Return (x, y) of the center of cell containing provided text 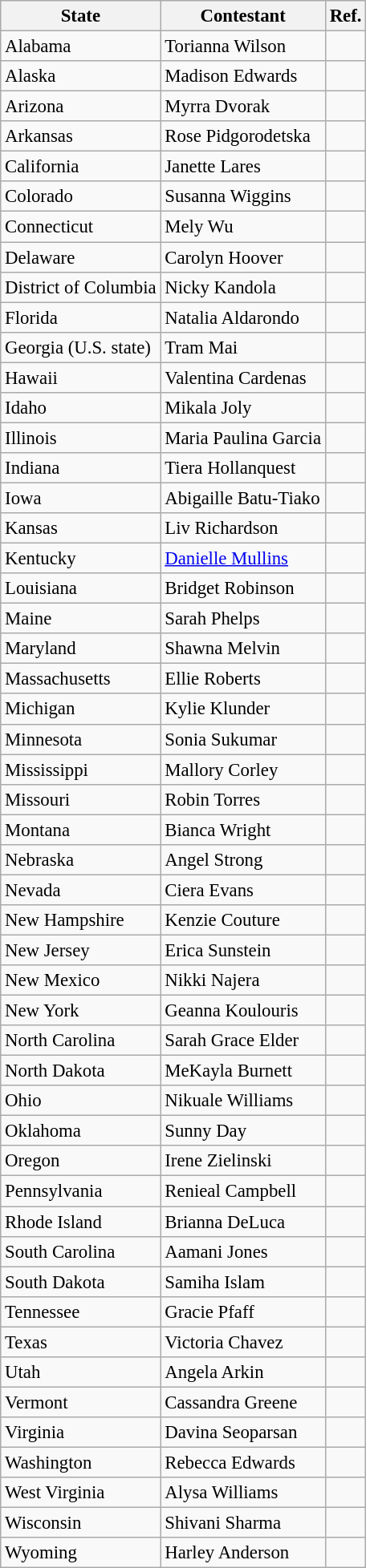
Michigan (80, 709)
Utah (80, 1372)
Harley Anderson (242, 1553)
Colorado (80, 196)
Nikki Najera (242, 980)
Mallory Corley (242, 770)
Geanna Koulouris (242, 1011)
Myrra Dvorak (242, 107)
Florida (80, 317)
Natalia Aldarondo (242, 317)
Kylie Klunder (242, 709)
Sunny Day (242, 1131)
Wyoming (80, 1553)
Liv Richardson (242, 528)
Carolyn Hoover (242, 257)
Sarah Grace Elder (242, 1041)
Robin Torres (242, 799)
Irene Zielinski (242, 1162)
Bridget Robinson (242, 588)
New York (80, 1011)
Tram Mai (242, 347)
New Jersey (80, 950)
Kentucky (80, 559)
Virginia (80, 1433)
Ref. (345, 16)
Arkansas (80, 136)
Texas (80, 1342)
Connecticut (80, 227)
Valentina Cardenas (242, 378)
Janette Lares (242, 167)
Wisconsin (80, 1523)
New Mexico (80, 980)
California (80, 167)
Angel Strong (242, 860)
Torianna Wilson (242, 46)
Oregon (80, 1162)
Rebecca Edwards (242, 1462)
Danielle Mullins (242, 559)
Sarah Phelps (242, 619)
Bianca Wright (242, 830)
Angela Arkin (242, 1372)
Tennessee (80, 1311)
North Dakota (80, 1071)
Georgia (U.S. state) (80, 347)
Ellie Roberts (242, 679)
State (80, 16)
Susanna Wiggins (242, 196)
Madison Edwards (242, 76)
Nebraska (80, 860)
Vermont (80, 1402)
Alysa Williams (242, 1493)
Tiera Hollanquest (242, 468)
Hawaii (80, 378)
Brianna DeLuca (242, 1222)
District of Columbia (80, 287)
South Dakota (80, 1282)
MeKayla Burnett (242, 1071)
Samiha Islam (242, 1282)
Ohio (80, 1101)
Shivani Sharma (242, 1523)
Nevada (80, 890)
Iowa (80, 498)
Erica Sunstein (242, 950)
Maine (80, 619)
Nikuale Williams (242, 1101)
Aamani Jones (242, 1251)
Arizona (80, 107)
Washington (80, 1462)
Maria Paulina Garcia (242, 438)
Kansas (80, 528)
North Carolina (80, 1041)
Davina Seoparsan (242, 1433)
Maryland (80, 649)
Abigaille Batu-Tiako (242, 498)
Renieal Campbell (242, 1191)
Ciera Evans (242, 890)
Louisiana (80, 588)
Montana (80, 830)
Mely Wu (242, 227)
Illinois (80, 438)
Delaware (80, 257)
Victoria Chavez (242, 1342)
Pennsylvania (80, 1191)
Sonia Sukumar (242, 739)
Gracie Pfaff (242, 1311)
Cassandra Greene (242, 1402)
Missouri (80, 799)
Idaho (80, 408)
Mikala Joly (242, 408)
South Carolina (80, 1251)
Rhode Island (80, 1222)
Nicky Kandola (242, 287)
Minnesota (80, 739)
Mississippi (80, 770)
Indiana (80, 468)
Alaska (80, 76)
Oklahoma (80, 1131)
Shawna Melvin (242, 649)
Massachusetts (80, 679)
Contestant (242, 16)
Rose Pidgorodetska (242, 136)
Alabama (80, 46)
Kenzie Couture (242, 920)
New Hampshire (80, 920)
West Virginia (80, 1493)
